Scan for the cell matching the given text and deliver its (x, y) coordinate at center. 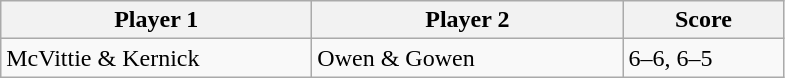
Player 1 (156, 20)
6–6, 6–5 (704, 58)
Player 2 (468, 20)
Score (704, 20)
Owen & Gowen (468, 58)
McVittie & Kernick (156, 58)
